Return the (x, y) coordinate for the center point of the cell that contains the specified text.  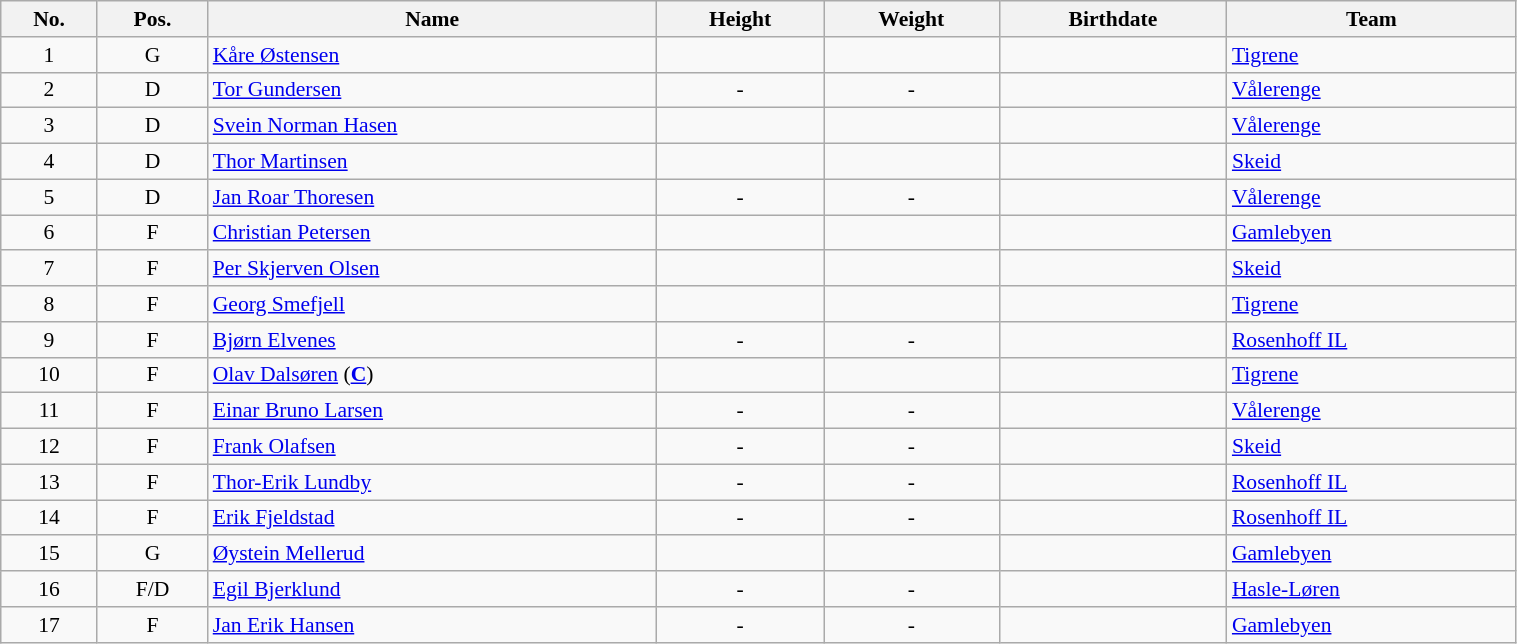
13 (50, 482)
8 (50, 304)
4 (50, 162)
Jan Roar Thoresen (432, 197)
1 (50, 55)
Name (432, 19)
Øystein Mellerud (432, 554)
Tor Gundersen (432, 90)
No. (50, 19)
12 (50, 447)
Thor Martinsen (432, 162)
Einar Bruno Larsen (432, 411)
10 (50, 375)
Bjørn Elvenes (432, 340)
11 (50, 411)
14 (50, 518)
Egil Bjerklund (432, 589)
16 (50, 589)
Team (1372, 19)
Birthdate (1113, 19)
Erik Fjeldstad (432, 518)
6 (50, 233)
Christian Petersen (432, 233)
Kåre Østensen (432, 55)
Hasle-Løren (1372, 589)
5 (50, 197)
2 (50, 90)
15 (50, 554)
Frank Olafsen (432, 447)
Svein Norman Hasen (432, 126)
Thor-Erik Lundby (432, 482)
Pos. (152, 19)
Georg Smefjell (432, 304)
Weight (912, 19)
F/D (152, 589)
Per Skjerven Olsen (432, 269)
9 (50, 340)
7 (50, 269)
Height (740, 19)
Jan Erik Hansen (432, 625)
Olav Dalsøren (C) (432, 375)
17 (50, 625)
3 (50, 126)
